Search for the cell housing the specified text and yield its [x, y] center coordinate. 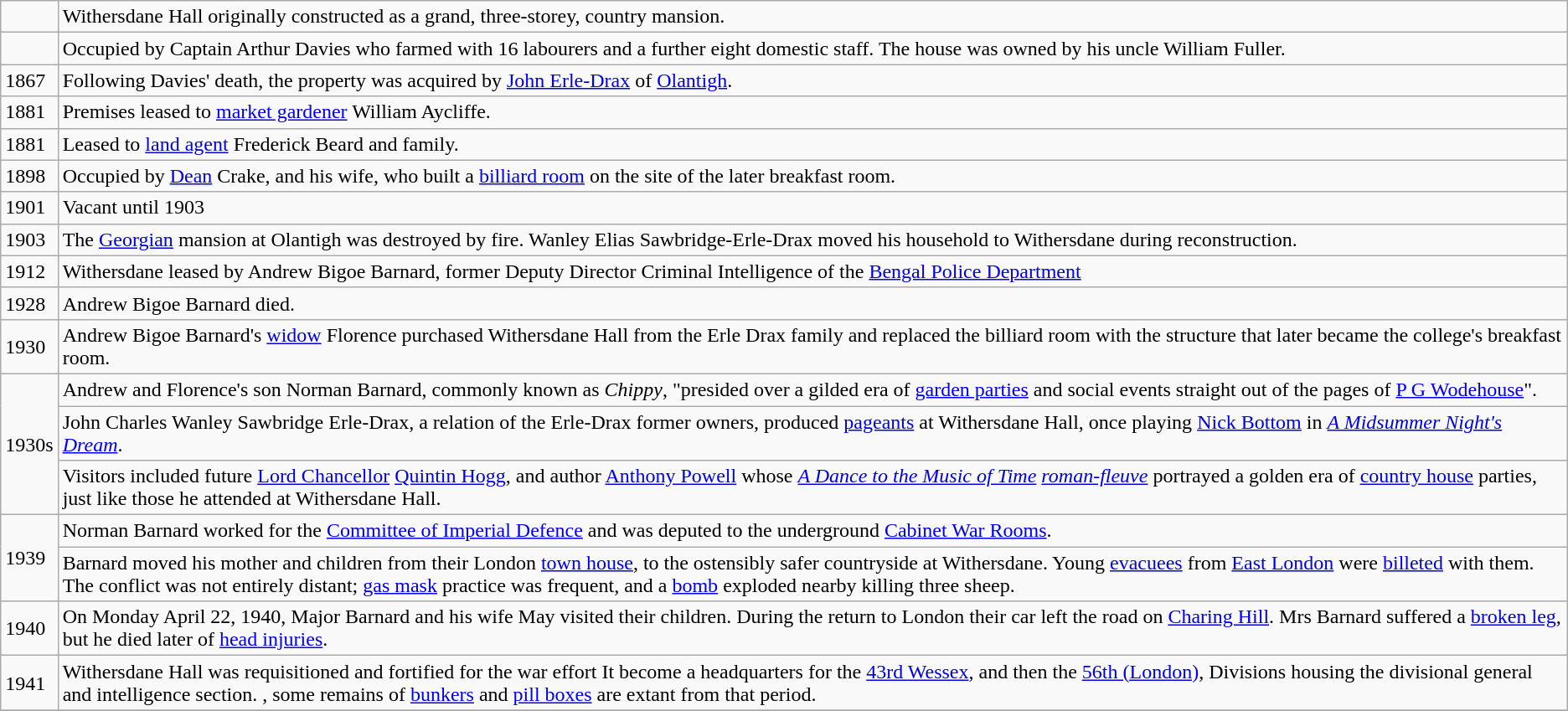
Vacant until 1903 [812, 208]
Premises leased to market gardener William Aycliffe. [812, 112]
Occupied by Dean Crake, and his wife, who built a billiard room on the site of the later breakfast room. [812, 176]
Norman Barnard worked for the Committee of Imperial Defence and was deputed to the underground Cabinet War Rooms. [812, 531]
1912 [29, 271]
Withersdane Hall originally constructed as a grand, three-storey, country mansion. [812, 17]
1901 [29, 208]
1903 [29, 240]
1898 [29, 176]
1930s [29, 444]
Leased to land agent Frederick Beard and family. [812, 144]
1940 [29, 628]
1867 [29, 80]
Andrew Bigoe Barnard died. [812, 303]
Following Davies' death, the property was acquired by John Erle-Drax of Olantigh. [812, 80]
1928 [29, 303]
Withersdane leased by Andrew Bigoe Barnard, former Deputy Director Criminal Intelligence of the Bengal Police Department [812, 271]
1941 [29, 683]
The Georgian mansion at Olantigh was destroyed by fire. Wanley Elias Sawbridge-Erle-Drax moved his household to Withersdane during reconstruction. [812, 240]
Occupied by Captain Arthur Davies who farmed with 16 labourers and a further eight domestic staff. The house was owned by his uncle William Fuller. [812, 49]
1939 [29, 558]
1930 [29, 347]
